Return the [x, y] coordinate for the center point of the cell that contains the specified text.  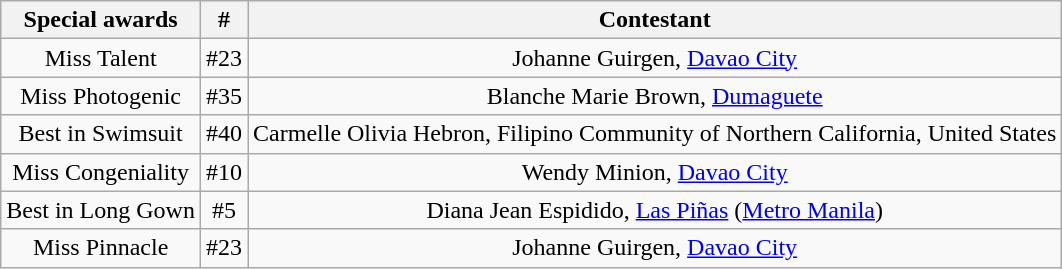
Miss Pinnacle [101, 248]
#5 [224, 210]
#40 [224, 134]
Carmelle Olivia Hebron, Filipino Community of Northern California, United States [655, 134]
#10 [224, 172]
Diana Jean Espidido, Las Piñas (Metro Manila) [655, 210]
Miss Photogenic [101, 96]
Blanche Marie Brown, Dumaguete [655, 96]
Contestant [655, 20]
Miss Congeniality [101, 172]
Best in Long Gown [101, 210]
Best in Swimsuit [101, 134]
Miss Talent [101, 58]
Wendy Minion, Davao City [655, 172]
#35 [224, 96]
Special awards [101, 20]
# [224, 20]
